From the cell containing the given text, extract its center point as (X, Y) coordinate. 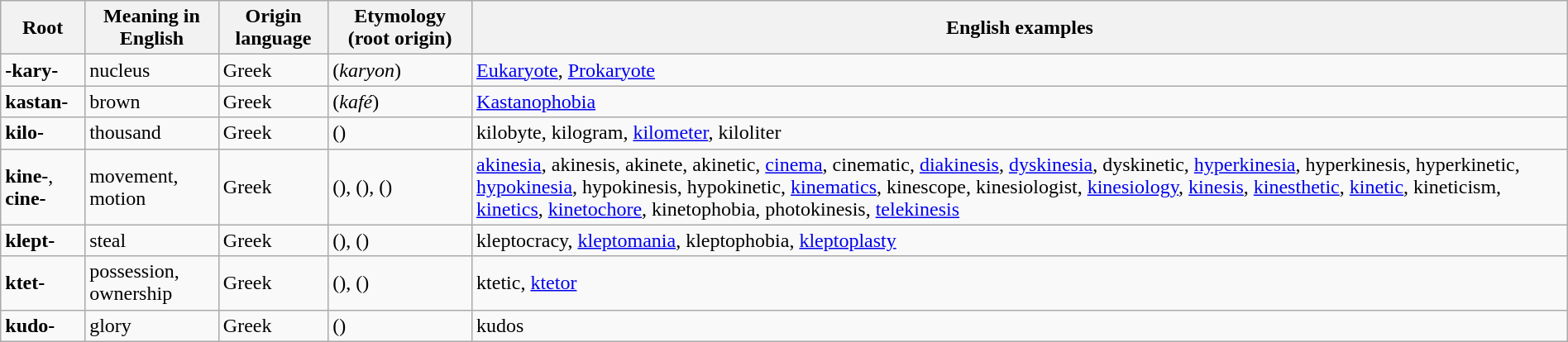
(kafé) (400, 102)
kine-, cine- (43, 187)
Origin language (273, 28)
kudos (1021, 325)
kastan- (43, 102)
brown (152, 102)
-kary- (43, 70)
klept- (43, 240)
nucleus (152, 70)
Etymology (root origin) (400, 28)
Meaning in English (152, 28)
Eukaryote, Prokaryote (1021, 70)
Kastanophobia (1021, 102)
steal (152, 240)
kudo- (43, 325)
thousand (152, 133)
ktet- (43, 283)
glory (152, 325)
movement, motion (152, 187)
English examples (1021, 28)
kilobyte, kilogram, kilometer, kiloliter (1021, 133)
ktetic, ktetor (1021, 283)
possession, ownership (152, 283)
kilo- (43, 133)
kleptocracy, kleptomania, kleptophobia, kleptoplasty (1021, 240)
(karyon) (400, 70)
(), (), () (400, 187)
Root (43, 28)
